Determine the [x, y] coordinate at the center of the cell enclosing the given text.  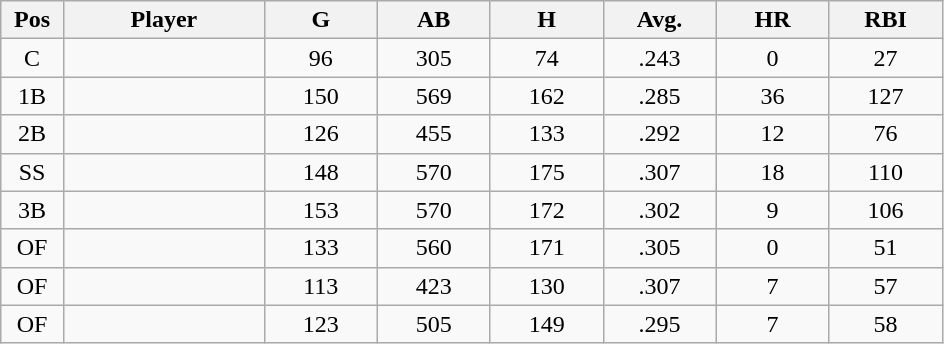
110 [886, 172]
74 [546, 58]
172 [546, 210]
36 [772, 96]
106 [886, 210]
H [546, 20]
G [320, 20]
153 [320, 210]
569 [434, 96]
18 [772, 172]
126 [320, 134]
148 [320, 172]
AB [434, 20]
149 [546, 324]
127 [886, 96]
Player [164, 20]
RBI [886, 20]
C [32, 58]
175 [546, 172]
.243 [660, 58]
162 [546, 96]
150 [320, 96]
455 [434, 134]
.285 [660, 96]
505 [434, 324]
560 [434, 248]
305 [434, 58]
12 [772, 134]
9 [772, 210]
.305 [660, 248]
171 [546, 248]
Pos [32, 20]
.295 [660, 324]
123 [320, 324]
113 [320, 286]
57 [886, 286]
HR [772, 20]
58 [886, 324]
423 [434, 286]
SS [32, 172]
51 [886, 248]
27 [886, 58]
1B [32, 96]
Avg. [660, 20]
76 [886, 134]
.302 [660, 210]
.292 [660, 134]
3B [32, 210]
2B [32, 134]
130 [546, 286]
96 [320, 58]
